Determine the [X, Y] coordinate at the center of the cell enclosing the given text.  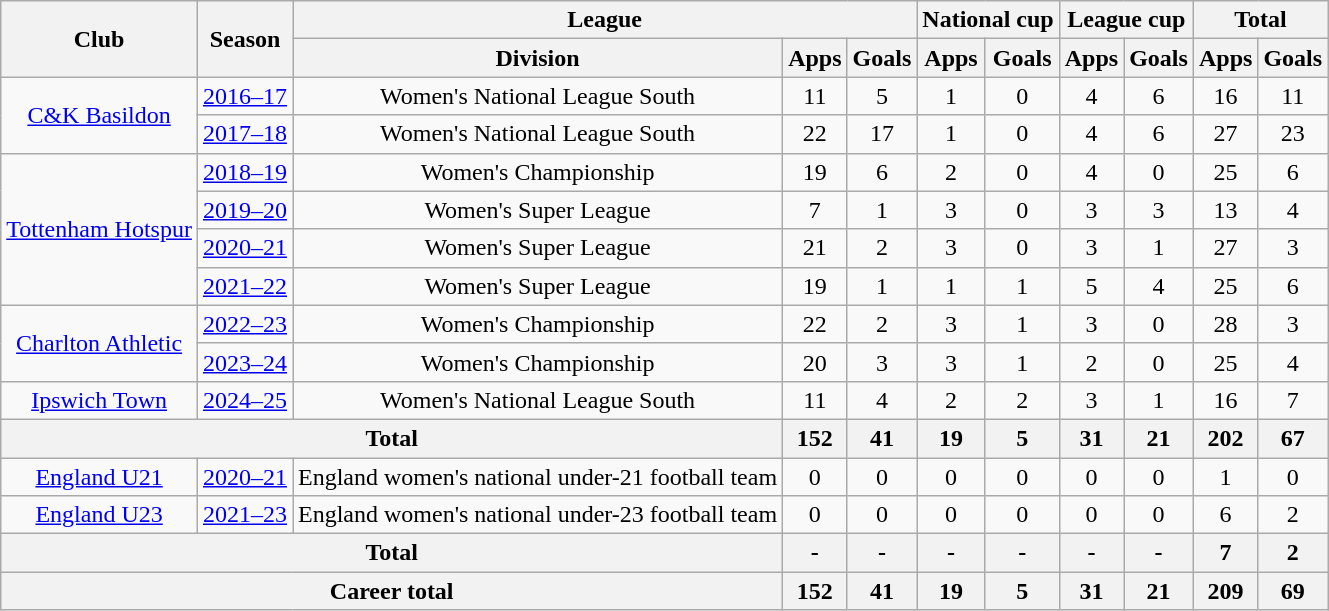
2017–18 [244, 134]
League [604, 20]
2018–19 [244, 172]
2016–17 [244, 96]
England women's national under-21 football team [537, 477]
202 [1225, 438]
National cup [988, 20]
Career total [392, 591]
67 [1293, 438]
Tottenham Hotspur [100, 229]
209 [1225, 591]
Division [537, 58]
Club [100, 39]
2023–24 [244, 362]
13 [1225, 210]
2021–23 [244, 515]
England U23 [100, 515]
Charlton Athletic [100, 343]
C&K Basildon [100, 115]
69 [1293, 591]
20 [815, 362]
League cup [1126, 20]
23 [1293, 134]
Ipswich Town [100, 400]
2021–22 [244, 286]
England women's national under-23 football team [537, 515]
2024–25 [244, 400]
2022–23 [244, 324]
Season [244, 39]
28 [1225, 324]
England U21 [100, 477]
2019–20 [244, 210]
17 [882, 134]
